Extract the (x, y) coordinate from the center of the cell holding the provided text.  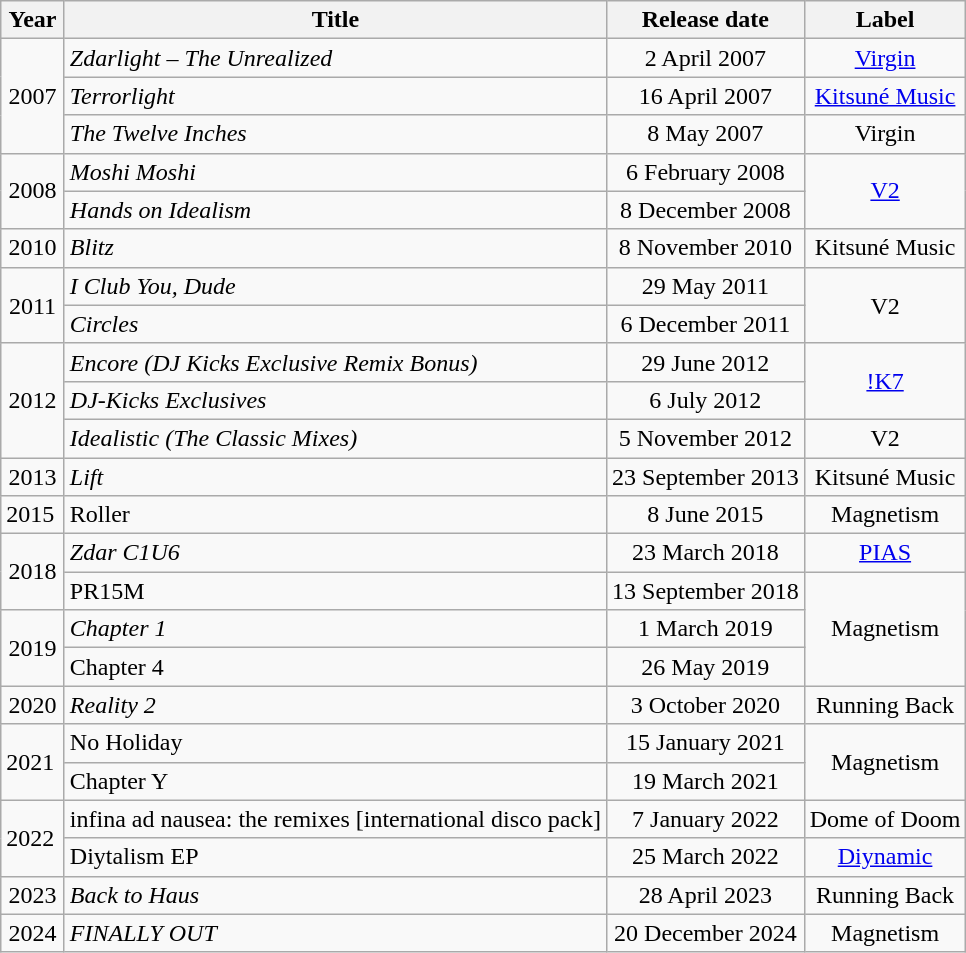
6 February 2008 (706, 172)
7 January 2022 (706, 819)
Year (33, 20)
13 September 2018 (706, 591)
2024 (33, 933)
FINALLY OUT (335, 933)
2 April 2007 (706, 58)
23 March 2018 (706, 553)
1 March 2019 (706, 629)
Encore (DJ Kicks Exclusive Remix Bonus) (335, 362)
The Twelve Inches (335, 134)
2008 (33, 191)
19 March 2021 (706, 781)
!K7 (885, 381)
Circles (335, 324)
5 November 2012 (706, 438)
2022 (33, 838)
2013 (33, 477)
29 June 2012 (706, 362)
Blitz (335, 248)
Back to Haus (335, 895)
2011 (33, 305)
2019 (33, 648)
PIAS (885, 553)
20 December 2024 (706, 933)
Lift (335, 477)
23 September 2013 (706, 477)
Hands on Idealism (335, 210)
29 May 2011 (706, 286)
Zdarlight – The Unrealized (335, 58)
Terrorlight (335, 96)
DJ-Kicks Exclusives (335, 400)
6 December 2011 (706, 324)
25 March 2022 (706, 857)
Chapter 4 (335, 667)
8 May 2007 (706, 134)
Zdar C1U6 (335, 553)
Roller (335, 515)
I Club You, Dude (335, 286)
2007 (33, 96)
Label (885, 20)
2021 (33, 762)
3 October 2020 (706, 705)
2020 (33, 705)
Dome of Doom (885, 819)
Diynamic (885, 857)
Title (335, 20)
2023 (33, 895)
infina ad nausea: the remixes [international disco pack] (335, 819)
8 June 2015 (706, 515)
Diytalism EP (335, 857)
Reality 2 (335, 705)
8 December 2008 (706, 210)
Moshi Moshi (335, 172)
2015 (33, 515)
2012 (33, 400)
PR15M (335, 591)
15 January 2021 (706, 743)
6 July 2012 (706, 400)
Release date (706, 20)
Chapter 1 (335, 629)
Chapter Y (335, 781)
No Holiday (335, 743)
16 April 2007 (706, 96)
2018 (33, 572)
8 November 2010 (706, 248)
Idealistic (The Classic Mixes) (335, 438)
26 May 2019 (706, 667)
28 April 2023 (706, 895)
2010 (33, 248)
